Pinpoint the cell where the given text exists, returning its [X, Y] midpoint coordinate. 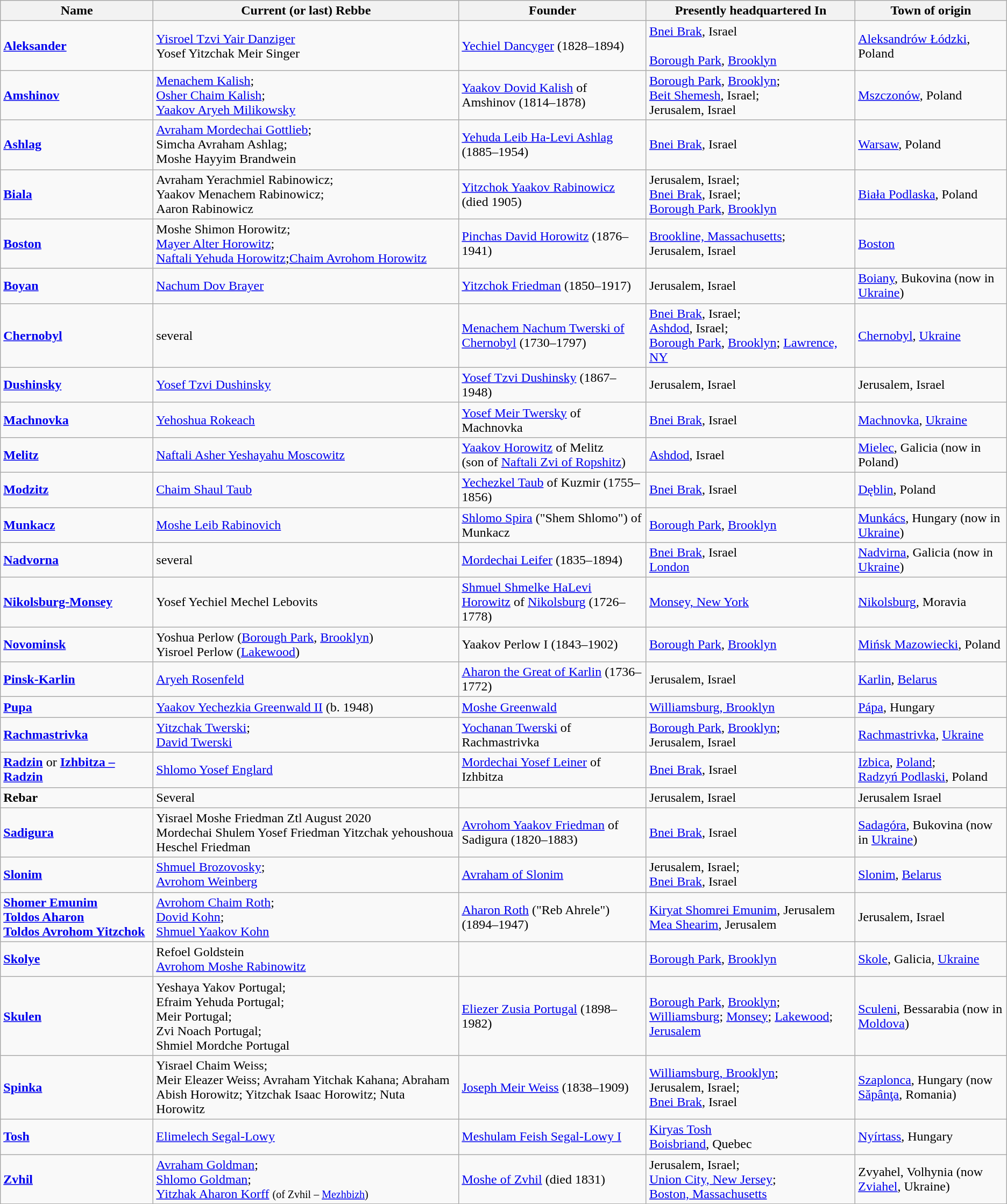
Yehuda Leib Ha-Levi Ashlag (1885–1954) [553, 145]
Nachum Dov Brayer [306, 286]
Sculeni, Bessarabia (now in Moldova) [931, 1016]
Shmuel Brozovosky;Avrohom Weinberg [306, 874]
Dęblin, Poland [931, 489]
Ashdod, Israel [750, 455]
Moshe Greenwald [553, 707]
Jerusalem, Israel;Bnei Brak, Israel;Borough Park, Brooklyn [750, 194]
Mordechai Yosef Leiner of Izhbitza [553, 770]
Pápa, Hungary [931, 707]
Nadvirna, Galicia (now in Ukraine) [931, 560]
Skolye [77, 959]
Name [77, 11]
Slonim [77, 874]
Nyírtass, Hungary [931, 1137]
Aleksander [77, 46]
Sadigura [77, 832]
Yosef Tzvi Dushinsky (1867–1948) [553, 385]
Radzin or Izhbitza – Radzin [77, 770]
Rachmastrivka, Ukraine [931, 735]
Moshe Shimon Horowitz;Mayer Alter Horowitz;Naftali Yehuda Horowitz;Chaim Avrohom Horowitz [306, 244]
Skulen [77, 1016]
Yitzchak Twerski;David Twerski [306, 735]
Yaakov Dovid Kalish of Amshinov (1814–1878) [553, 95]
Meshulam Feish Segal-Lowy I [553, 1137]
Warsaw, Poland [931, 145]
Jerusalem Israel [931, 797]
Yechezkel Taub of Kuzmir (1755–1856) [553, 489]
Kiryat Shomrei Emunim, JerusalemMea Shearim, Jerusalem [750, 917]
Yehoshua Rokeach [306, 419]
Mińsk Mazowiecki, Poland [931, 644]
Mordechai Leifer (1835–1894) [553, 560]
Modzitz [77, 489]
Shlomo Spira ("Shem Shlomo") of Munkacz [553, 525]
Avraham of Slonim [553, 874]
Biala [77, 194]
Biała Podlaska, Poland [931, 194]
Monsey, New York [750, 602]
Yeshaya Yakov Portugal;Efraim Yehuda Portugal;Meir Portugal;Zvi Noach Portugal;Shmiel Mordche Portugal [306, 1016]
Borough Park, Brooklyn;Jerusalem, Israel [750, 735]
Yosef Tzvi Dushinsky [306, 385]
Slonim, Belarus [931, 874]
Avraham Mordechai Gottlieb;Simcha Avraham Ashlag;Moshe Hayyim Brandwein [306, 145]
Avrohom Yaakov Friedman of Sadigura (1820–1883) [553, 832]
Munkács, Hungary (now in Ukraine) [931, 525]
Current (or last) Rebbe [306, 11]
Yochanan Twerski of Rachmastrivka [553, 735]
Bnei Brak, IsraelBorough Park, Brooklyn [750, 46]
Aharon the Great of Karlin (1736–1772) [553, 680]
Yoshua Perlow (Borough Park, Brooklyn) Yisroel Perlow (Lakewood) [306, 644]
Nikolsburg-Monsey [77, 602]
Yaakov Yechezkia Greenwald II (b. 1948) [306, 707]
Boyan [77, 286]
Shlomo Yosef Englard [306, 770]
Rachmastrivka [77, 735]
Ashlag [77, 145]
Jerusalem, Israel;Union City, New Jersey;Boston, Massachusetts [750, 1179]
Naftali Asher Yeshayahu Moscowitz [306, 455]
Melitz [77, 455]
Menachem Kalish;Osher Chaim Kalish;Yaakov Aryeh Milikowsky [306, 95]
Tosh [77, 1137]
Szaplonca, Hungary (now Săpânţa, Romania) [931, 1087]
Nikolsburg, Moravia [931, 602]
Machnovka, Ukraine [931, 419]
Boiany, Bukovina (now in Ukraine) [931, 286]
Yaakov Perlow I (1843–1902) [553, 644]
Pinchas David Horowitz (1876–1941) [553, 244]
Munkacz [77, 525]
Machnovka [77, 419]
Shmuel Shmelke HaLevi Horowitz of Nikolsburg (1726–1778) [553, 602]
Yosef Yechiel Mechel Lebovits [306, 602]
Moshe Leib Rabinovich [306, 525]
Moshe of Zvhil (died 1831) [553, 1179]
Williamsburg, Brooklyn;Jerusalem, Israel;Bnei Brak, Israel [750, 1087]
Brookline, Massachusetts;Jerusalem, Israel [750, 244]
Dushinsky [77, 385]
Refoel GoldsteinAvrohom Moshe Rabinowitz [306, 959]
Amshinov [77, 95]
Mielec, Galicia (now in Poland) [931, 455]
Kiryas ToshBoisbriand, Quebec [750, 1137]
Aryeh Rosenfeld [306, 680]
Nadvorna [77, 560]
Chernobyl, Ukraine [931, 336]
Eliezer Zusia Portugal (1898–1982) [553, 1016]
Menachem Nachum Twerski of Chernobyl (1730–1797) [553, 336]
Chaim Shaul Taub [306, 489]
Rebar [77, 797]
Skole, Galicia, Ukraine [931, 959]
Presently headquartered In [750, 11]
Aharon Roth ("Reb Ahrele") (1894–1947) [553, 917]
Joseph Meir Weiss (1838–1909) [553, 1087]
Izbica, Poland; Radzyń Podlaski, Poland [931, 770]
Avrohom Chaim Roth; Dovid Kohn; Shmuel Yaakov Kohn [306, 917]
Avraham Yerachmiel Rabinowicz;Yaakov Menachem Rabinowicz;Aaron Rabinowicz [306, 194]
Borough Park, Brooklyn; Williamsburg; Monsey; Lakewood; Jerusalem [750, 1016]
Novominsk [77, 644]
Bnei Brak, IsraelLondon [750, 560]
Yisrael Chaim Weiss;Meir Eleazer Weiss; Avraham Yitchak Kahana; Abraham Abish Horowitz; Yitzchak Isaac Horowitz; Nuta Horowitz [306, 1087]
Elimelech Segal-Lowy [306, 1137]
Chernobyl [77, 336]
Karlin, Belarus [931, 680]
Yaakov Horowitz of Melitz(son of Naftali Zvi of Ropshitz) [553, 455]
Yisroel Tzvi Yair DanzigerYosef Yitzchak Meir Singer [306, 46]
Avraham Goldman;Shlomo Goldman;Yitzhak Aharon Korff (of Zvhil – Mezhbizh) [306, 1179]
Founder [553, 11]
Zvhil [77, 1179]
Yitzchok Yaakov Rabinowicz (died 1905) [553, 194]
Yechiel Dancyger (1828–1894) [553, 46]
Pupa [77, 707]
Bnei Brak, Israel;Ashdod, Israel;Borough Park, Brooklyn; Lawrence, NY [750, 336]
Shomer EmunimToldos AharonToldos Avrohom Yitzchok [77, 917]
Jerusalem, Israel;Bnei Brak, Israel [750, 874]
Pinsk-Karlin [77, 680]
Town of origin [931, 11]
Yosef Meir Twersky of Machnovka [553, 419]
Zvyahel, Volhynia (now Zviahel, Ukraine) [931, 1179]
Spinka [77, 1087]
Aleksandrów Łódzki, Poland [931, 46]
Yitzchok Friedman (1850–1917) [553, 286]
Williamsburg, Brooklyn [750, 707]
Yisrael Moshe Friedman Ztl August 2020Mordechai Shulem Yosef Friedman Yitzchak yehoushoua Heschel Friedman [306, 832]
Borough Park, Brooklyn; Beit Shemesh, Israel; Jerusalem, Israel [750, 95]
Mszczonów, Poland [931, 95]
Sadagóra, Bukovina (now in Ukraine) [931, 832]
Several [306, 797]
